Extract the (x, y) coordinate from the center of the cell holding the provided text.  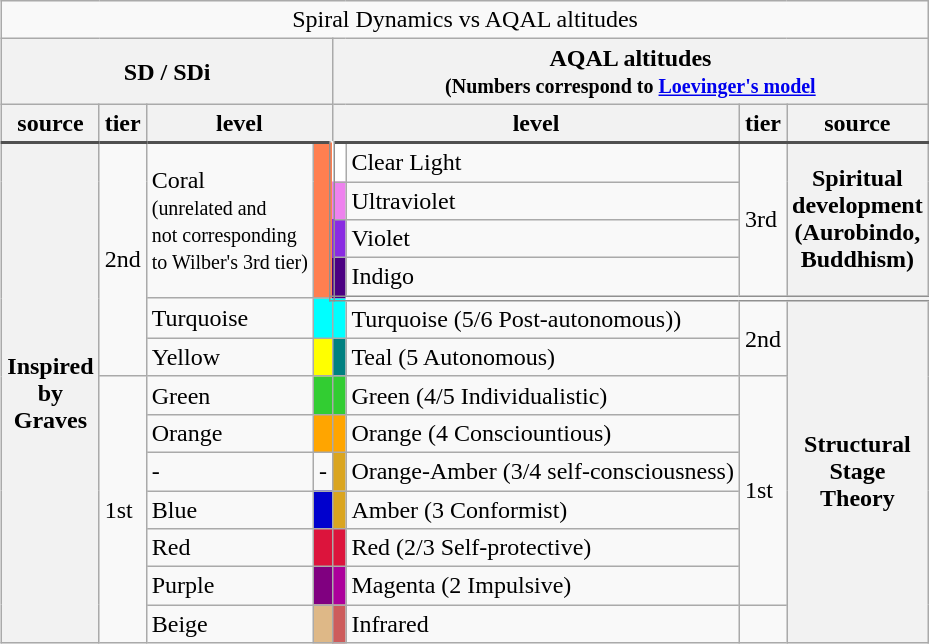
Green (230, 395)
Coral(unrelated andnot correspondingto Wilber's 3rd tier) (230, 220)
StructuralStageTheory (858, 470)
Clear Light (543, 162)
Infrared (543, 624)
Turquoise (5/6 Post-autonomous)) (543, 318)
Ultraviolet (543, 201)
Green (4/5 Individualistic) (543, 395)
Violet (543, 239)
AQAL altitudes(Numbers correspond to Loevinger's model (631, 72)
SD / SDi (168, 72)
3rd (762, 220)
Purple (230, 586)
Magenta (2 Impulsive) (543, 586)
Spiritualdevelopment(Aurobindo,Buddhism) (858, 220)
Spiral Dynamics vs AQAL altitudes (465, 20)
Yellow (230, 357)
Orange-Amber (3/4 self-consciousness) (543, 471)
Blue (230, 509)
Red (230, 548)
Turquoise (230, 318)
Amber (3 Conformist) (543, 509)
Teal (5 Autonomous) (543, 357)
Orange (4 Consciountious) (543, 433)
Red (2/3 Self-protective) (543, 548)
Beige (230, 624)
InspiredbyGraves (50, 393)
Orange (230, 433)
Indigo (543, 278)
